Scan for the cell matching the given text and deliver its [X, Y] coordinate at center. 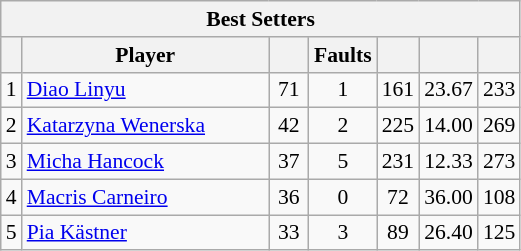
Faults [343, 55]
225 [398, 126]
0 [343, 197]
33 [289, 233]
273 [500, 162]
36.00 [448, 197]
108 [500, 197]
Macris Carneiro [146, 197]
269 [500, 126]
125 [500, 233]
23.67 [448, 90]
36 [289, 197]
Diao Linyu [146, 90]
233 [500, 90]
Micha Hancock [146, 162]
14.00 [448, 126]
42 [289, 126]
Best Setters [261, 19]
72 [398, 197]
Player [146, 55]
231 [398, 162]
Pia Kästner [146, 233]
161 [398, 90]
37 [289, 162]
89 [398, 233]
4 [12, 197]
Katarzyna Wenerska [146, 126]
12.33 [448, 162]
26.40 [448, 233]
71 [289, 90]
